Capture the cell that displays the provided text and extract its (x, y) central coordinate. 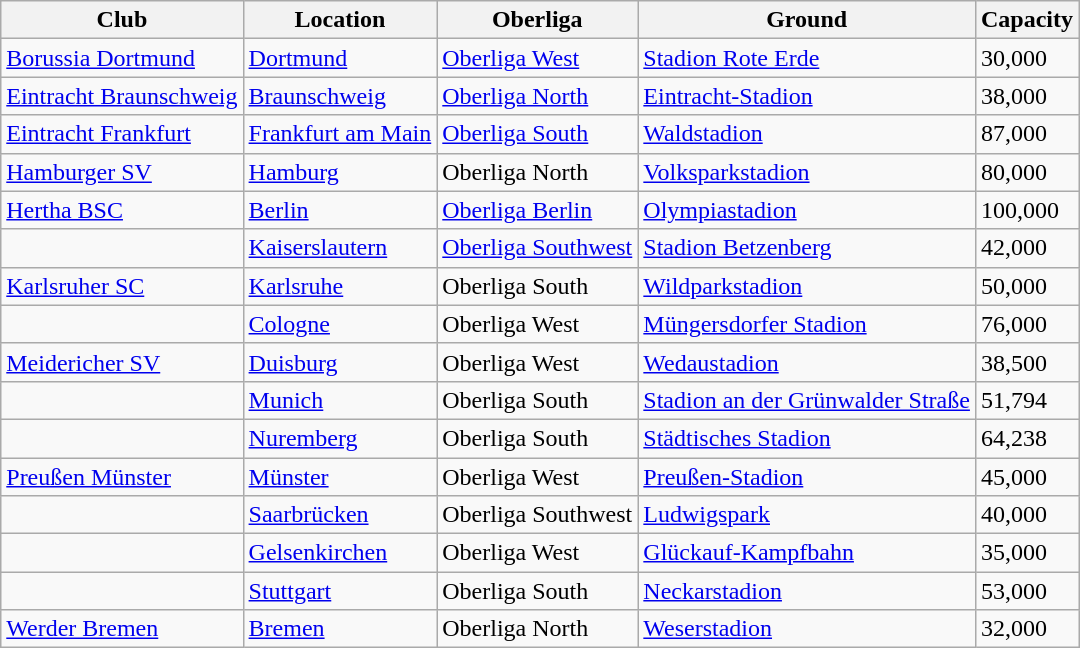
Weserstadion (807, 629)
30,000 (1026, 58)
80,000 (1026, 172)
Werder Bremen (122, 629)
Wildparkstadion (807, 286)
Karlsruher SC (122, 286)
Hamburg (340, 172)
Dortmund (340, 58)
40,000 (1026, 515)
Preußen-Stadion (807, 477)
Stadion an der Grünwalder Straße (807, 400)
Berlin (340, 210)
Stuttgart (340, 591)
Ground (807, 20)
Glückauf-Kampfbahn (807, 553)
Eintracht Braunschweig (122, 96)
32,000 (1026, 629)
Olympiastadion (807, 210)
Müngersdorfer Stadion (807, 324)
Wedaustadion (807, 362)
Münster (340, 477)
Oberliga (538, 20)
Städtisches Stadion (807, 438)
Meidericher SV (122, 362)
Eintracht-Stadion (807, 96)
53,000 (1026, 591)
35,000 (1026, 553)
Location (340, 20)
Bremen (340, 629)
Karlsruhe (340, 286)
Oberliga Berlin (538, 210)
45,000 (1026, 477)
Waldstadion (807, 134)
38,000 (1026, 96)
Stadion Betzenberg (807, 248)
64,238 (1026, 438)
Cologne (340, 324)
Ludwigspark (807, 515)
42,000 (1026, 248)
Neckarstadion (807, 591)
Hertha BSC (122, 210)
Eintracht Frankfurt (122, 134)
100,000 (1026, 210)
Preußen Münster (122, 477)
Nuremberg (340, 438)
Munich (340, 400)
Saarbrücken (340, 515)
50,000 (1026, 286)
Gelsenkirchen (340, 553)
Club (122, 20)
Borussia Dortmund (122, 58)
Duisburg (340, 362)
Braunschweig (340, 96)
87,000 (1026, 134)
76,000 (1026, 324)
Frankfurt am Main (340, 134)
Volksparkstadion (807, 172)
Hamburger SV (122, 172)
38,500 (1026, 362)
51,794 (1026, 400)
Stadion Rote Erde (807, 58)
Capacity (1026, 20)
Kaiserslautern (340, 248)
